For the text-containing cell, return its midpoint in (x, y) coordinate format. 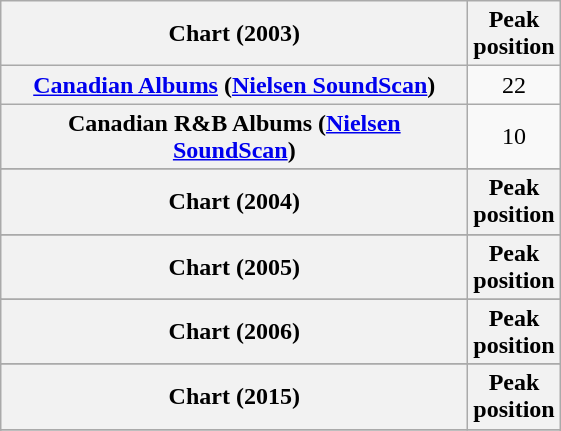
Canadian R&B Albums (Nielsen SoundScan) (234, 136)
22 (514, 85)
Chart (2005) (234, 266)
Chart (2004) (234, 202)
Chart (2003) (234, 34)
10 (514, 136)
Chart (2015) (234, 396)
Canadian Albums (Nielsen SoundScan) (234, 85)
Chart (2006) (234, 332)
